Find where the given text appears and provide that cell's center as (X, Y) coordinate. 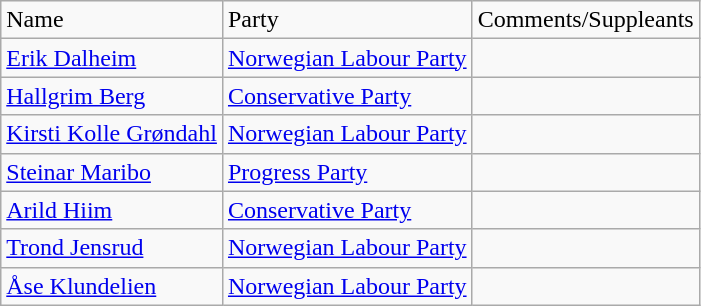
Arild Hiim (112, 210)
Progress Party (347, 172)
Åse Klundelien (112, 286)
Comments/Suppleants (586, 20)
Erik Dalheim (112, 58)
Party (347, 20)
Steinar Maribo (112, 172)
Kirsti Kolle Grøndahl (112, 134)
Name (112, 20)
Hallgrim Berg (112, 96)
Trond Jensrud (112, 248)
